Search for the cell housing the specified text and yield its (X, Y) center coordinate. 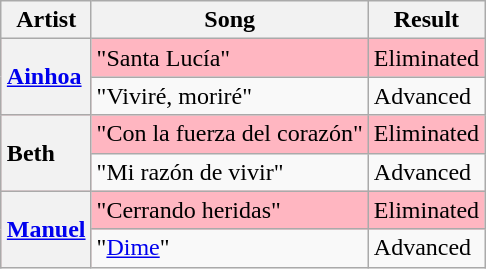
Ainhoa (46, 77)
Beth (46, 153)
Manuel (46, 229)
"Mi razón de vivir" (230, 172)
"Santa Lucía" (230, 58)
Song (230, 20)
"Con la fuerza del corazón" (230, 134)
Artist (46, 20)
"Cerrando heridas" (230, 210)
"Dime" (230, 248)
"Viviré, moriré" (230, 96)
Result (426, 20)
